Extract the [x, y] coordinate from the center of the cell holding the provided text.  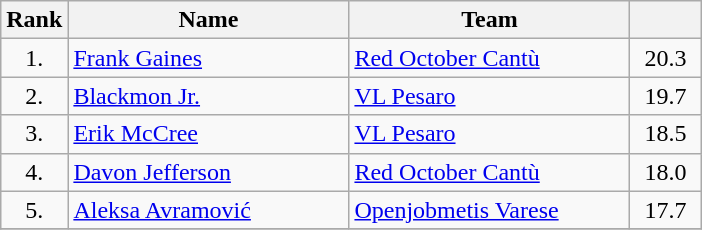
5. [34, 210]
Openjobmetis Varese [490, 210]
Erik McCree [208, 134]
19.7 [666, 96]
Team [490, 20]
17.7 [666, 210]
3. [34, 134]
Davon Jefferson [208, 172]
18.5 [666, 134]
Name [208, 20]
Blackmon Jr. [208, 96]
18.0 [666, 172]
4. [34, 172]
20.3 [666, 58]
Frank Gaines [208, 58]
Aleksa Avramović [208, 210]
Rank [34, 20]
2. [34, 96]
1. [34, 58]
